Search for the cell housing the specified text and yield its (x, y) center coordinate. 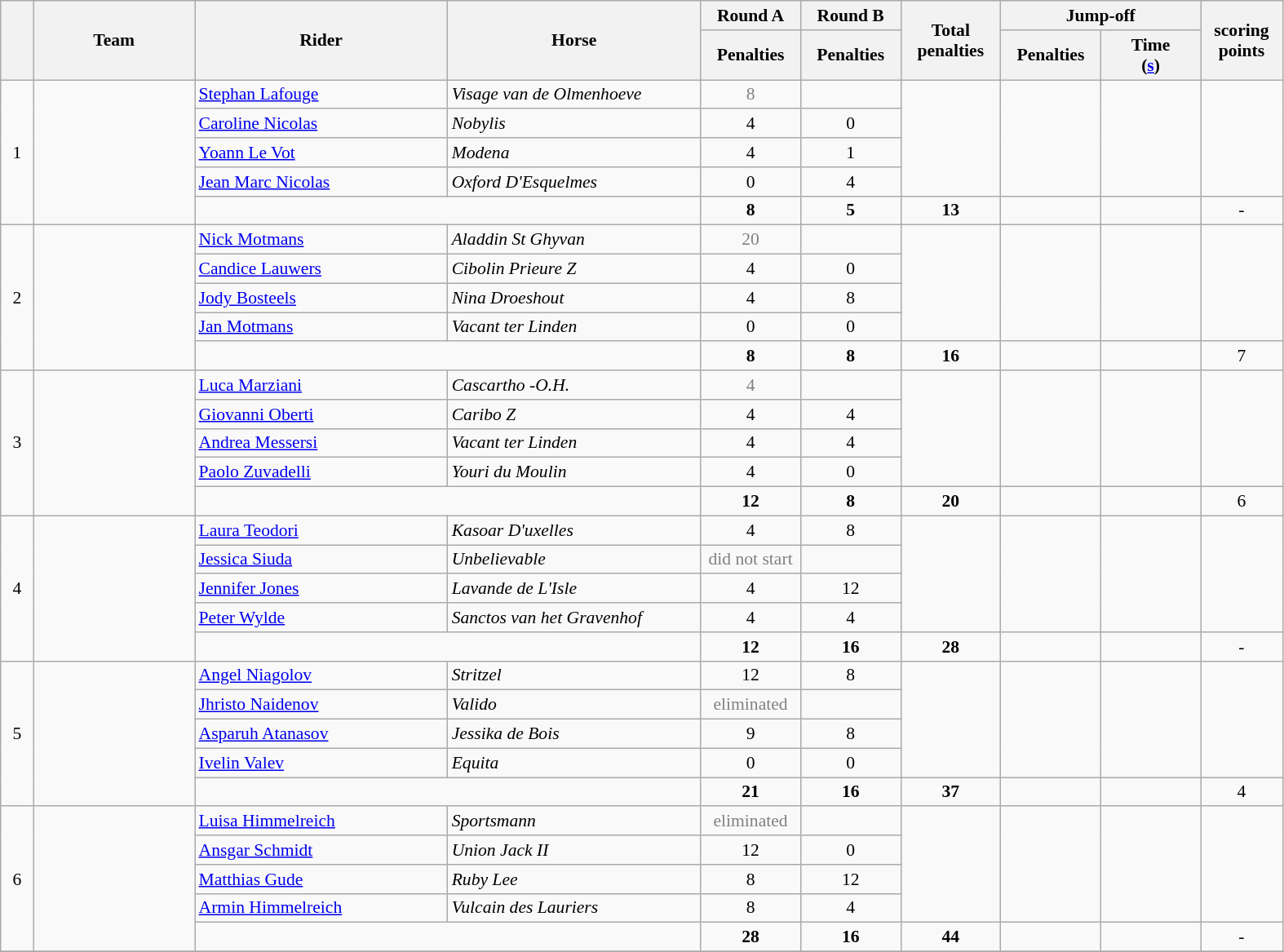
Kasoar D'uxelles (574, 530)
Candice Lauwers (321, 269)
Unbelievable (574, 560)
Caribo Z (574, 414)
Stephan Lafouge (321, 95)
Youri du Moulin (574, 472)
Round A (750, 15)
Matthias Gude (321, 879)
Union Jack II (574, 850)
Jessica Siuda (321, 560)
Caroline Nicolas (321, 124)
21 (750, 792)
Giovanni Oberti (321, 414)
Cibolin Prieure Z (574, 269)
Jhristo Naidenov (321, 705)
Nobylis (574, 124)
Round B (850, 15)
did not start (750, 560)
Andrea Messersi (321, 443)
Modena (574, 153)
Vulcain des Lauriers (574, 908)
Laura Teodori (321, 530)
Luca Marziani (321, 385)
Yoann Le Vot (321, 153)
Total penalties (951, 41)
Ansgar Schmidt (321, 850)
Aladdin St Ghyvan (574, 240)
Ruby Lee (574, 879)
Stritzel (574, 675)
Angel Niagolov (321, 675)
3 (17, 443)
37 (951, 792)
Oxford D'Esquelmes (574, 182)
Luisa Himmelreich (321, 821)
Sanctos van het Gravenhof (574, 618)
Jennifer Jones (321, 589)
Armin Himmelreich (321, 908)
Cascartho -O.H. (574, 385)
Nina Droeshout (574, 298)
Equita (574, 763)
Nick Motmans (321, 240)
Asparuh Atanasov (321, 734)
Paolo Zuvadelli (321, 472)
Rider (321, 41)
Peter Wylde (321, 618)
Visage van de Olmenhoeve (574, 95)
Horse (574, 41)
Jump-off (1101, 15)
13 (951, 210)
2 (17, 298)
Sportsmann (574, 821)
Ivelin Valev (321, 763)
Valido (574, 705)
Jessika de Bois (574, 734)
9 (750, 734)
scoringpoints (1242, 41)
Jody Bosteels (321, 298)
44 (951, 937)
Jan Motmans (321, 327)
Team (114, 41)
Jean Marc Nicolas (321, 182)
Lavande de L'Isle (574, 589)
7 (1242, 356)
Time(s) (1150, 55)
